From the cell containing the given text, extract its center point as (x, y) coordinate. 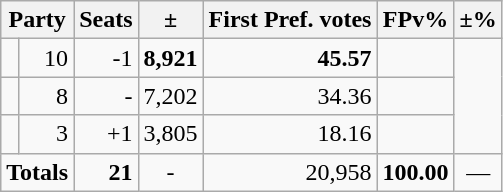
7,202 (170, 96)
100.00 (416, 172)
±% (478, 20)
20,958 (290, 172)
45.57 (290, 58)
Seats (106, 20)
FPv% (416, 20)
3,805 (170, 134)
34.36 (290, 96)
+1 (106, 134)
Party (38, 20)
18.16 (290, 134)
8 (46, 96)
3 (46, 134)
21 (106, 172)
Totals (38, 172)
— (478, 172)
8,921 (170, 58)
-1 (106, 58)
First Pref. votes (290, 20)
± (170, 20)
10 (46, 58)
